Extract the (X, Y) coordinate from the center of the cell holding the provided text.  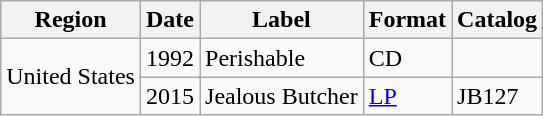
Date (170, 20)
Region (71, 20)
United States (71, 77)
Format (407, 20)
Jealous Butcher (282, 96)
LP (407, 96)
Catalog (498, 20)
CD (407, 58)
JB127 (498, 96)
1992 (170, 58)
Label (282, 20)
Perishable (282, 58)
2015 (170, 96)
